Capture the cell that displays the provided text and extract its (x, y) central coordinate. 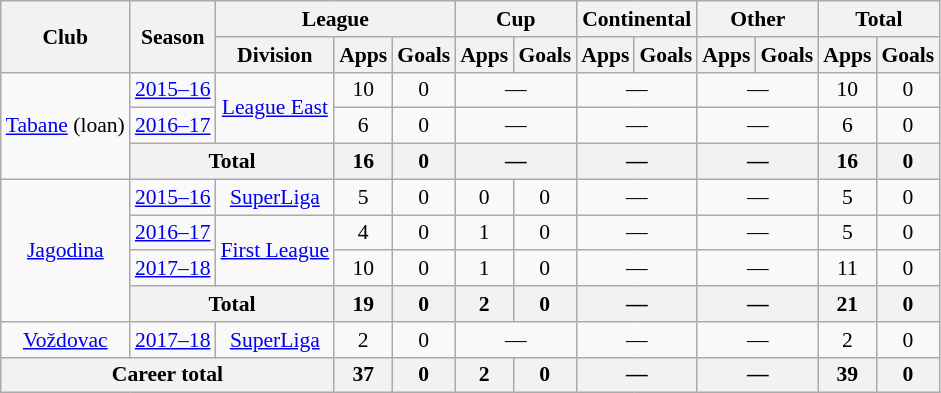
Jagodina (66, 250)
37 (363, 375)
Other (758, 19)
Tabane (loan) (66, 126)
19 (363, 304)
39 (847, 375)
Continental (636, 19)
Division (276, 55)
League East (276, 108)
11 (847, 269)
Career total (168, 375)
Club (66, 36)
Season (173, 36)
4 (363, 233)
Cup (516, 19)
Voždovac (66, 340)
League (336, 19)
21 (847, 304)
First League (276, 250)
